Extract the [x, y] coordinate from the center of the cell holding the provided text.  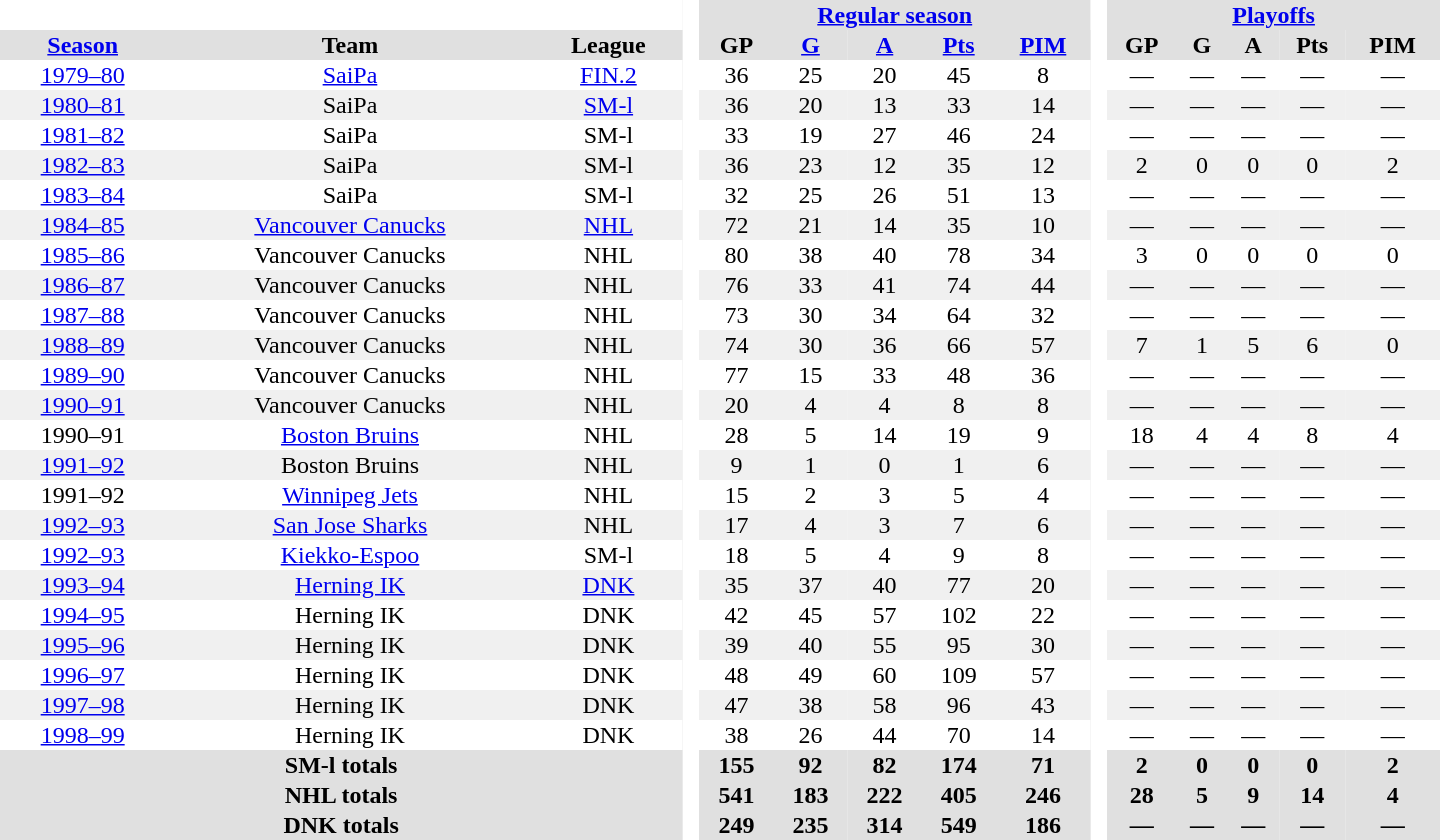
72 [736, 225]
1979–80 [82, 75]
82 [885, 765]
76 [736, 285]
1988–89 [82, 345]
314 [885, 825]
42 [736, 615]
Team [350, 45]
23 [810, 165]
80 [736, 255]
109 [959, 675]
1995–96 [82, 645]
66 [959, 345]
95 [959, 645]
Playoffs [1274, 15]
70 [959, 735]
Winnipeg Jets [350, 495]
49 [810, 675]
1982–83 [82, 165]
1983–84 [82, 195]
1984–85 [82, 225]
174 [959, 765]
46 [959, 135]
55 [885, 645]
549 [959, 825]
51 [959, 195]
73 [736, 315]
1980–81 [82, 105]
24 [1043, 135]
Regular season [894, 15]
155 [736, 765]
Kiekko-Espoo [350, 555]
22 [1043, 615]
1993–94 [82, 585]
78 [959, 255]
37 [810, 585]
96 [959, 705]
27 [885, 135]
64 [959, 315]
60 [885, 675]
1989–90 [82, 375]
92 [810, 765]
NHL totals [341, 795]
235 [810, 825]
39 [736, 645]
1985–86 [82, 255]
1998–99 [82, 735]
FIN.2 [609, 75]
DNK totals [341, 825]
541 [736, 795]
1996–97 [82, 675]
186 [1043, 825]
10 [1043, 225]
246 [1043, 795]
405 [959, 795]
183 [810, 795]
43 [1043, 705]
58 [885, 705]
1986–87 [82, 285]
41 [885, 285]
1994–95 [82, 615]
17 [736, 525]
47 [736, 705]
League [609, 45]
San Jose Sharks [350, 525]
71 [1043, 765]
222 [885, 795]
1987–88 [82, 315]
1981–82 [82, 135]
21 [810, 225]
102 [959, 615]
249 [736, 825]
SM-l totals [341, 765]
1997–98 [82, 705]
Season [82, 45]
